Locate the cell with the specified text and output its [x, y] center coordinate. 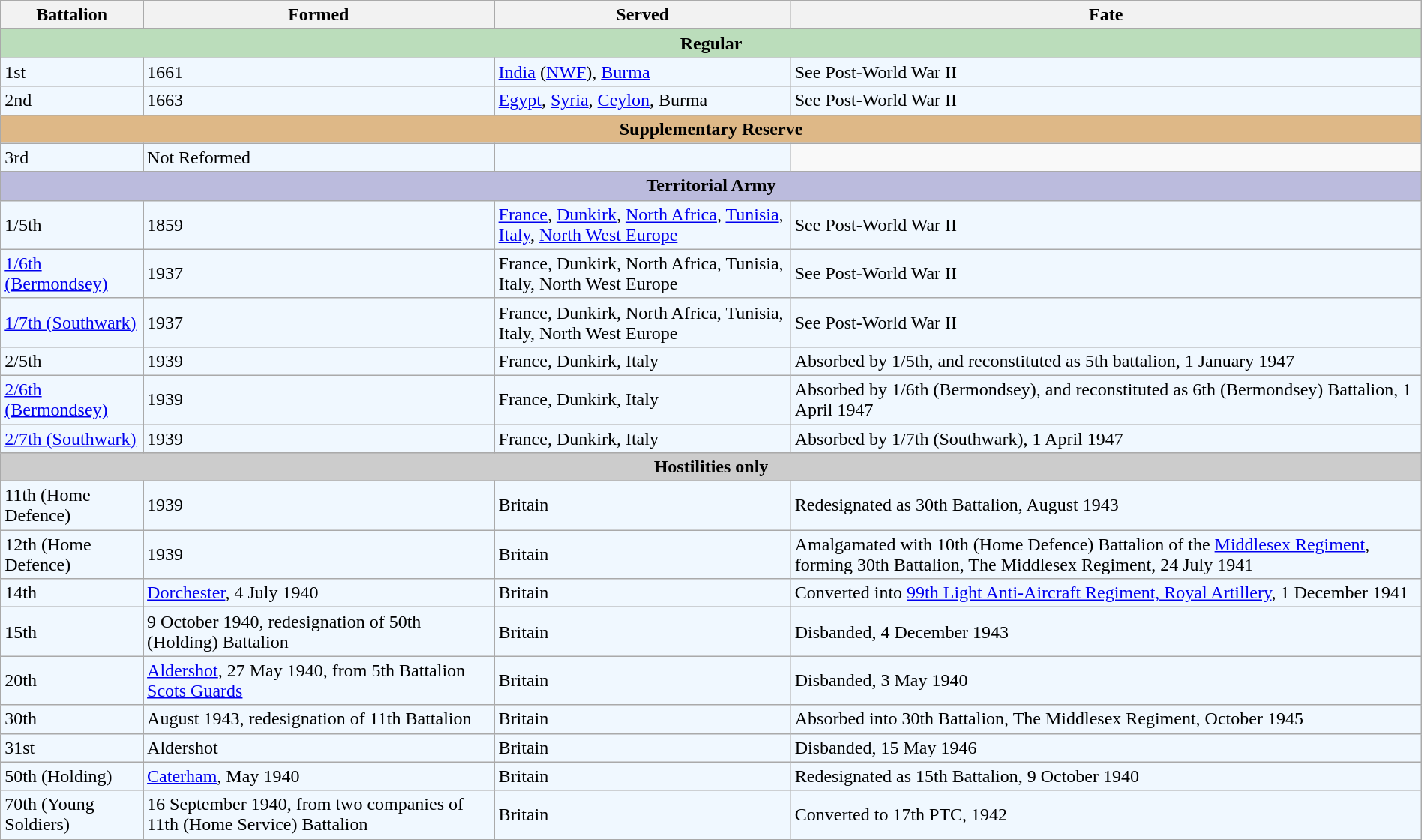
12th (Home Defence) [72, 555]
Aldershot, 27 May 1940, from 5th Battalion Scots Guards [319, 681]
14th [72, 593]
Dorchester, 4 July 1940 [319, 593]
1/5th [72, 225]
Fate [1105, 15]
31st [72, 748]
Disbanded, 4 December 1943 [1105, 631]
1859 [319, 225]
1st [72, 72]
Disbanded, 15 May 1946 [1105, 748]
Absorbed by 1/5th, and reconstituted as 5th battalion, 1 January 1947 [1105, 361]
Served [642, 15]
Battalion [72, 15]
2nd [72, 100]
2/7th (Southwark) [72, 439]
1/7th (Southwark) [72, 322]
Egypt, Syria, Ceylon, Burma [642, 100]
Caterham, May 1940 [319, 776]
15th [72, 631]
Supplementary Reserve [711, 129]
Converted into 99th Light Anti-Aircraft Regiment, Royal Artillery, 1 December 1941 [1105, 593]
Aldershot [319, 748]
Regular [711, 43]
August 1943, redesignation of 11th Battalion [319, 719]
9 October 1940, redesignation of 50th (Holding) Battalion [319, 631]
Not Reformed [319, 157]
Hostilities only [711, 467]
2/6th (Bermondsey) [72, 399]
Redesignated as 30th Battalion, August 1943 [1105, 505]
Converted to 17th PTC, 1942 [1105, 814]
Amalgamated with 10th (Home Defence) Battalion of the Middlesex Regiment, forming 30th Battalion, The Middlesex Regiment, 24 July 1941 [1105, 555]
Disbanded, 3 May 1940 [1105, 681]
Absorbed into 30th Battalion, The Middlesex Regiment, October 1945 [1105, 719]
1661 [319, 72]
11th (Home Defence) [72, 505]
Redesignated as 15th Battalion, 9 October 1940 [1105, 776]
2/5th [72, 361]
Formed [319, 15]
Absorbed by 1/7th (Southwark), 1 April 1947 [1105, 439]
1663 [319, 100]
20th [72, 681]
Territorial Army [711, 186]
India (NWF), Burma [642, 72]
30th [72, 719]
50th (Holding) [72, 776]
3rd [72, 157]
16 September 1940, from two companies of 11th (Home Service) Battalion [319, 814]
1/6th (Bermondsey) [72, 273]
Absorbed by 1/6th (Bermondsey), and reconstituted as 6th (Bermondsey) Battalion, 1 April 1947 [1105, 399]
70th (Young Soldiers) [72, 814]
